From the cell containing the given text, extract its center point as (x, y) coordinate. 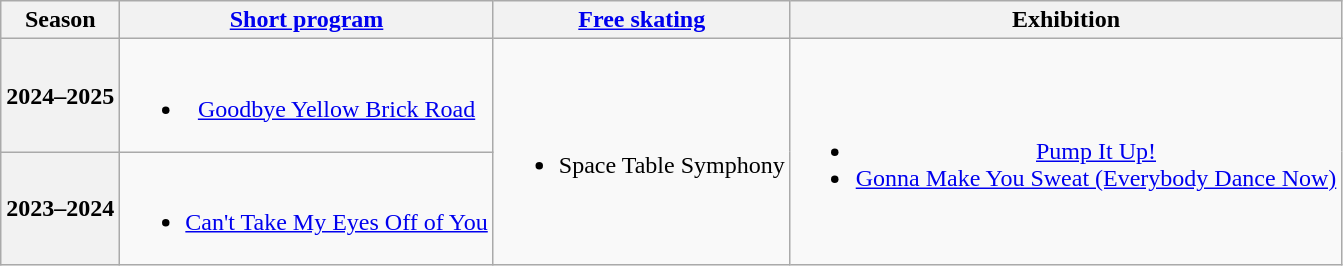
2024–2025 (60, 96)
Exhibition (1066, 20)
Pump It Up! Gonna Make You Sweat (Everybody Dance Now) (1066, 152)
2023–2024 (60, 208)
Can't Take My Eyes Off of You (306, 208)
Short program (306, 20)
Season (60, 20)
Goodbye Yellow Brick Road (306, 96)
Space Table Symphony (642, 152)
Free skating (642, 20)
